Return the [x, y] coordinate for the center point of the cell that contains the specified text.  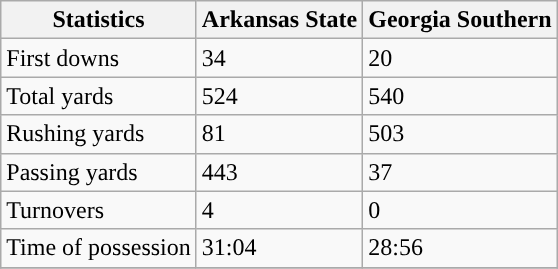
Statistics [99, 20]
Time of possession [99, 248]
Rushing yards [99, 134]
524 [279, 96]
20 [460, 58]
Turnovers [99, 210]
Passing yards [99, 172]
540 [460, 96]
34 [279, 58]
31:04 [279, 248]
Total yards [99, 96]
0 [460, 210]
81 [279, 134]
Arkansas State [279, 20]
503 [460, 134]
37 [460, 172]
First downs [99, 58]
4 [279, 210]
28:56 [460, 248]
Georgia Southern [460, 20]
443 [279, 172]
